Pinpoint the cell where the given text exists, returning its [X, Y] midpoint coordinate. 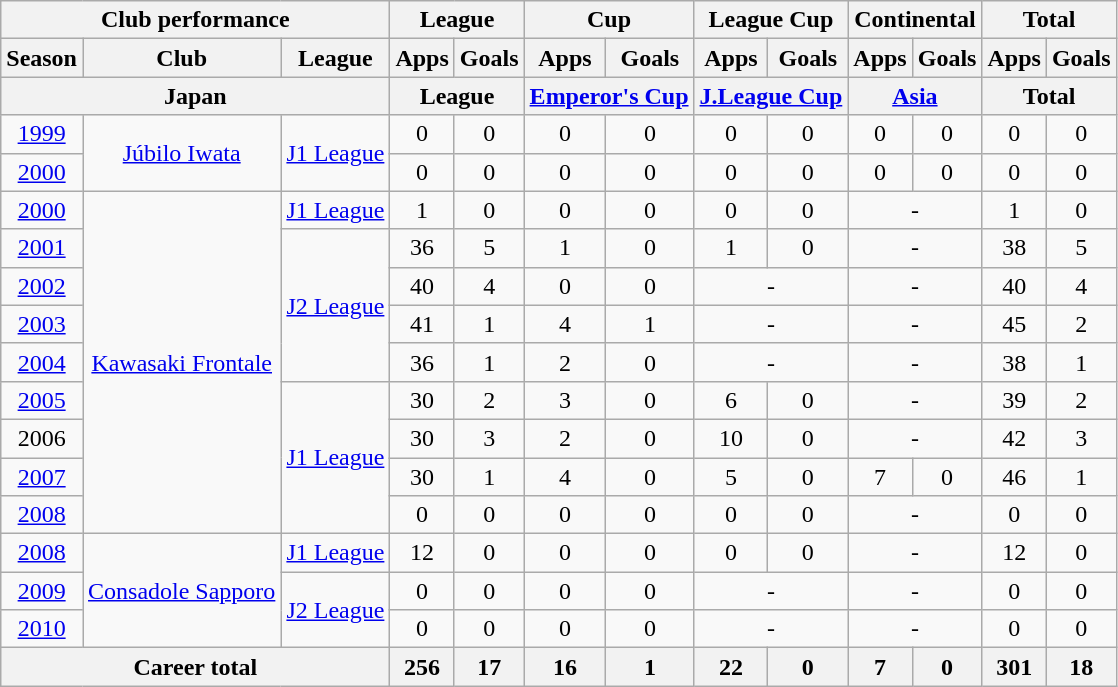
45 [1014, 324]
2007 [42, 477]
16 [565, 667]
Asia [915, 96]
2003 [42, 324]
39 [1014, 400]
Career total [196, 667]
46 [1014, 477]
Season [42, 58]
Club performance [196, 20]
6 [731, 400]
J.League Cup [771, 96]
1999 [42, 134]
42 [1014, 438]
301 [1014, 667]
10 [731, 438]
Consadole Sapporo [181, 591]
2006 [42, 438]
Japan [196, 96]
2009 [42, 591]
Continental [915, 20]
2002 [42, 286]
17 [489, 667]
2001 [42, 248]
22 [731, 667]
League Cup [771, 20]
Emperor's Cup [609, 96]
2004 [42, 362]
2005 [42, 400]
Club [181, 58]
Júbilo Iwata [181, 153]
Kawasaki Frontale [181, 362]
Cup [609, 20]
2010 [42, 629]
256 [422, 667]
18 [1081, 667]
41 [422, 324]
